Search for the cell housing the specified text and yield its [x, y] center coordinate. 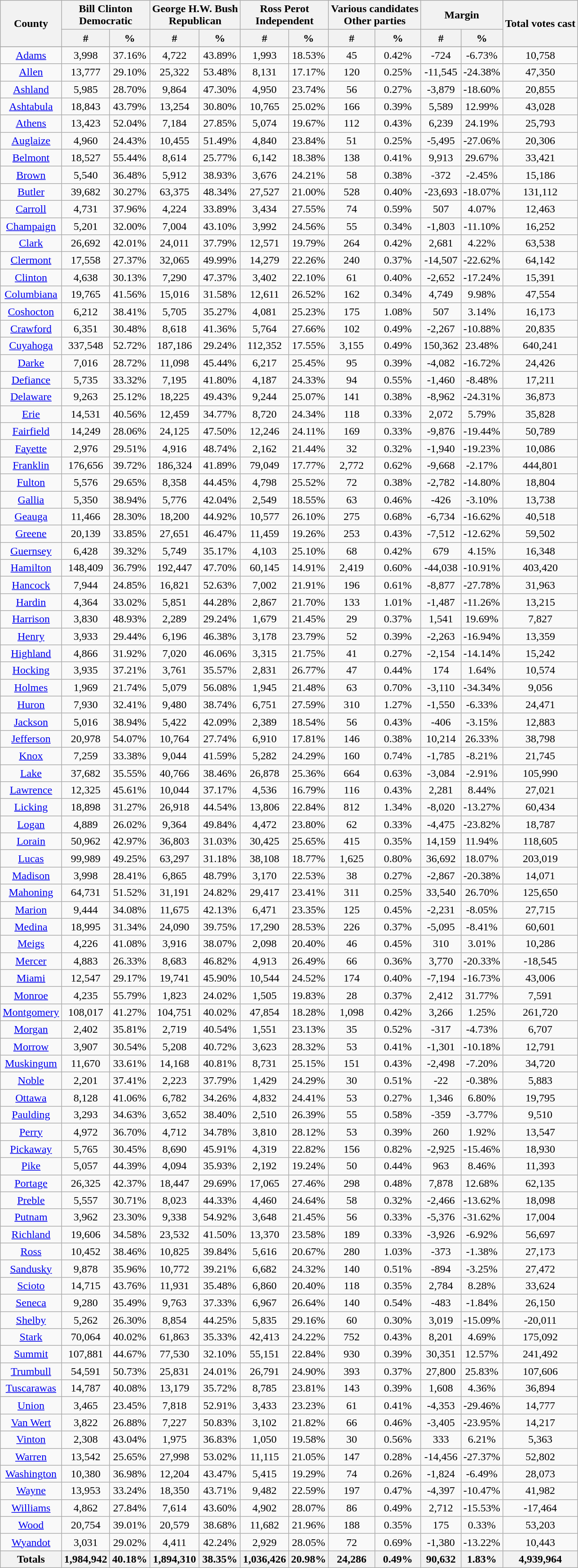
12,611 [264, 295]
2,162 [264, 448]
-2,925 [441, 1149]
20,306 [540, 141]
5,057 [85, 1166]
50 [352, 1166]
0.47% [398, 1491]
Monroe [31, 995]
52.04% [129, 123]
-19.23% [481, 448]
5,749 [174, 551]
12,791 [540, 1047]
-8.05% [481, 910]
8,618 [174, 329]
29.02% [129, 1542]
-10.88% [481, 329]
-8.21% [481, 756]
Totals [31, 1559]
26.39% [309, 1115]
36,894 [540, 1388]
4,913 [264, 961]
1,541 [441, 619]
3,676 [264, 175]
34.63% [129, 1115]
45.90% [220, 978]
333 [441, 1440]
21.05% [309, 1457]
61,863 [174, 1337]
-3,110 [441, 687]
Clark [31, 243]
48.93% [129, 619]
264 [352, 243]
3,761 [174, 670]
8.44% [481, 790]
18,804 [540, 482]
12.57% [481, 1354]
240 [352, 260]
1,608 [441, 1388]
19,765 [85, 295]
-11,545 [441, 72]
50,962 [85, 841]
11,931 [174, 1286]
8.46% [481, 1166]
31.27% [129, 807]
41.80% [220, 380]
27,651 [174, 534]
-13.27% [481, 807]
5,616 [264, 1251]
24,125 [174, 431]
44.67% [129, 1354]
19.69% [481, 619]
Hocking [31, 670]
33.85% [129, 534]
10,443 [540, 1542]
27,527 [264, 192]
-29.46% [481, 1405]
9,878 [85, 1268]
Delaware [31, 397]
275 [352, 517]
28.30% [129, 517]
-20.33% [481, 961]
44.45% [220, 482]
46.06% [220, 653]
50.83% [220, 1423]
Lucas [31, 859]
24.43% [129, 141]
6,351 [85, 329]
21.91% [309, 585]
19.58% [309, 1440]
41.89% [220, 465]
41 [352, 653]
24.19% [481, 123]
23.79% [309, 636]
9,244 [264, 397]
18,200 [174, 517]
Athens [31, 123]
4,638 [85, 277]
23.80% [309, 824]
2,719 [174, 1029]
40.08% [129, 1388]
Morgan [31, 1029]
3,992 [264, 226]
4,226 [85, 944]
2,867 [264, 602]
169 [352, 431]
Gallia [31, 500]
175,092 [540, 1337]
107,606 [540, 1371]
Geauga [31, 517]
24,426 [540, 363]
3,770 [441, 961]
27.66% [309, 329]
12,459 [174, 414]
7,818 [174, 1405]
-10.18% [481, 1047]
13,370 [264, 1234]
39.75% [220, 927]
27.85% [220, 123]
Medina [31, 927]
21.82% [309, 1423]
8,720 [264, 414]
33.02% [129, 602]
-9,876 [441, 431]
3,178 [264, 636]
42.04% [220, 500]
186,324 [174, 465]
64,142 [540, 260]
Ross PerotIndependent [284, 15]
11,466 [85, 517]
41.56% [129, 295]
5,765 [85, 1149]
196 [352, 585]
Mahoning [31, 893]
1.92% [481, 1132]
37.17% [220, 790]
102 [352, 329]
415 [352, 841]
34.77% [220, 414]
24,286 [352, 1559]
-6.49% [481, 1474]
-18.60% [481, 89]
36.98% [129, 1474]
Fayette [31, 448]
45.91% [220, 1149]
25.52% [309, 482]
-23.82% [481, 824]
5,851 [174, 602]
44.92% [220, 517]
54.92% [220, 1217]
60,145 [264, 568]
241,492 [540, 1354]
4,883 [85, 961]
18,350 [174, 1491]
-18,545 [540, 961]
-22 [441, 1081]
8.28% [481, 1286]
Madison [31, 876]
35.49% [129, 1303]
3,962 [85, 1217]
30,351 [441, 1354]
37.96% [129, 209]
37,682 [85, 773]
10,452 [85, 1251]
14,249 [85, 431]
20,978 [85, 739]
-14,507 [441, 260]
35.81% [129, 1029]
18,098 [540, 1200]
29.16% [309, 1320]
-1.84% [481, 1303]
53.48% [220, 72]
23.84% [309, 141]
107,881 [85, 1354]
9,056 [540, 687]
2,192 [264, 1166]
6,751 [264, 705]
8,131 [264, 72]
35.33% [220, 1337]
29.67% [481, 158]
Tuscarawas [31, 1388]
0.28% [398, 1457]
25.07% [309, 397]
28.07% [309, 1508]
-6.92% [481, 1234]
Trumbull [31, 1371]
930 [352, 1354]
29.10% [129, 72]
-16.72% [481, 363]
5,363 [540, 1440]
32.41% [129, 705]
28,073 [540, 1474]
5,912 [174, 175]
28.72% [129, 363]
31.58% [220, 295]
17.81% [309, 739]
Lorain [31, 841]
6.21% [481, 1440]
29 [352, 619]
27,173 [540, 1251]
-4,475 [441, 824]
-14.80% [481, 482]
21.74% [129, 687]
29.51% [129, 448]
Muskingum [31, 1064]
Henry [31, 636]
40.54% [220, 1029]
4.69% [481, 1337]
23.58% [309, 1234]
Fulton [31, 482]
260 [441, 1132]
23.81% [309, 1388]
17,558 [85, 260]
7,944 [85, 585]
19,741 [174, 978]
46.47% [220, 534]
Miami [31, 978]
151 [352, 1064]
-1.38% [481, 1251]
41.08% [129, 944]
-4,082 [441, 363]
49.25% [129, 859]
17.55% [309, 346]
0.48% [398, 1183]
33,540 [441, 893]
Darke [31, 363]
13,254 [174, 106]
30.80% [220, 106]
-359 [441, 1115]
5,985 [85, 89]
18.53% [309, 55]
-4.73% [481, 1029]
17,065 [264, 1183]
13,542 [85, 1457]
6,212 [85, 312]
-19.44% [481, 431]
-13.22% [481, 1542]
35.17% [220, 551]
5,350 [85, 500]
18,447 [174, 1183]
-373 [441, 1251]
60,601 [540, 927]
42.13% [220, 910]
Portage [31, 1183]
4,960 [85, 141]
40.81% [220, 1064]
-5,095 [441, 927]
35.55% [129, 773]
1.03% [398, 1251]
14,279 [264, 260]
Auglaize [31, 141]
1,894,310 [174, 1559]
Ashland [31, 89]
Fairfield [31, 431]
1,679 [264, 619]
3,830 [85, 619]
28.06% [129, 431]
32 [352, 448]
42,413 [264, 1337]
-3.15% [481, 722]
9,482 [264, 1491]
Wyandot [31, 1542]
3,935 [85, 670]
63,538 [540, 243]
16,821 [174, 585]
12,325 [85, 790]
-5,376 [441, 1217]
-6.73% [481, 55]
-3.77% [481, 1115]
31.92% [129, 653]
25.23% [309, 312]
9.98% [481, 295]
Williams [31, 1508]
5,282 [264, 756]
311 [352, 893]
26.02% [129, 824]
5,705 [174, 312]
-34.34% [481, 687]
3,465 [85, 1405]
0.70% [398, 687]
Butler [31, 192]
35 [352, 1029]
20,139 [85, 534]
-1,824 [441, 1474]
12,883 [540, 722]
7,878 [441, 1183]
5.79% [481, 414]
-1,380 [441, 1542]
2,784 [441, 1286]
112 [352, 123]
Morrow [31, 1047]
63,297 [174, 859]
40,766 [174, 773]
108,017 [85, 1012]
52.63% [220, 585]
28.53% [309, 927]
-2,652 [441, 277]
34.78% [220, 1132]
28.05% [309, 1542]
47 [352, 670]
35.72% [220, 1388]
27.37% [129, 260]
-11.26% [481, 602]
0.61% [398, 585]
24.32% [309, 1268]
1.34% [398, 807]
133 [352, 602]
Pike [31, 1166]
3.14% [481, 312]
Columbiana [31, 295]
5,201 [85, 226]
0.26% [398, 1474]
1.01% [398, 602]
Pickaway [31, 1149]
37.33% [220, 1303]
-27.06% [481, 141]
13,738 [540, 500]
-724 [441, 55]
176,656 [85, 465]
0.55% [398, 380]
Margin [462, 15]
33.38% [129, 756]
27.59% [309, 705]
-426 [441, 500]
-14,456 [441, 1457]
49.43% [220, 397]
41.59% [220, 756]
25.77% [220, 158]
18,843 [85, 106]
38 [352, 876]
Crawford [31, 329]
29.44% [129, 636]
Seneca [31, 1303]
Scioto [31, 1286]
18,225 [174, 397]
5,735 [85, 380]
18.38% [309, 158]
9,913 [441, 158]
162 [352, 295]
8,731 [264, 1064]
104,751 [174, 1012]
Union [31, 1405]
0.54% [398, 1303]
22.26% [309, 260]
Ross [31, 1251]
21.00% [309, 192]
26.64% [309, 1303]
3,293 [85, 1115]
38.68% [220, 1525]
-15.46% [481, 1149]
24.33% [309, 380]
5,764 [264, 329]
Holmes [31, 687]
26,150 [540, 1303]
6,865 [174, 876]
95 [352, 363]
4,235 [85, 995]
26.77% [309, 670]
-20,011 [540, 1320]
-2,267 [441, 329]
26.30% [129, 1320]
62 [352, 824]
25,831 [174, 1371]
2,389 [264, 722]
11,459 [264, 534]
60,434 [540, 807]
10,772 [174, 1268]
46.38% [220, 636]
10,764 [174, 739]
0.69% [398, 1542]
13,777 [85, 72]
23.30% [129, 1217]
-9,668 [441, 465]
43,028 [540, 106]
42.09% [220, 722]
Clermont [31, 260]
-10.47% [481, 1491]
280 [352, 1251]
42.97% [129, 841]
24.41% [309, 1098]
43.76% [129, 1286]
27.55% [309, 209]
25.10% [309, 551]
6,196 [174, 636]
26,791 [264, 1371]
43.71% [220, 1491]
26.49% [309, 961]
24.21% [309, 175]
4,103 [264, 551]
47.37% [220, 277]
-17.24% [481, 277]
-2,466 [441, 1200]
-4,353 [441, 1405]
54.07% [129, 739]
7,827 [540, 619]
31.18% [220, 859]
36.70% [129, 1132]
47,554 [540, 295]
14,787 [85, 1388]
12,204 [174, 1474]
203,019 [540, 859]
23.74% [309, 89]
Highland [31, 653]
24.34% [309, 414]
Warren [31, 1457]
664 [352, 773]
3,170 [264, 876]
6,860 [264, 1286]
0.36% [398, 961]
26.70% [481, 893]
9,338 [174, 1217]
1.25% [481, 1012]
125,650 [540, 893]
24.64% [309, 1200]
Licking [31, 807]
38.74% [220, 705]
43.89% [220, 55]
25.45% [309, 363]
Shelby [31, 1320]
0.58% [398, 1115]
Defiance [31, 380]
25.83% [481, 1371]
23.23% [309, 1405]
1.08% [398, 312]
9,364 [174, 824]
70,064 [85, 1337]
12.68% [481, 1183]
45.61% [129, 790]
0.68% [398, 517]
17.77% [309, 465]
44.28% [220, 602]
0.56% [398, 1440]
0.30% [398, 1320]
4,472 [264, 824]
-6.33% [481, 705]
Knox [31, 756]
27.84% [129, 1508]
3,433 [264, 1405]
99,989 [85, 859]
77,530 [174, 1354]
-3,084 [441, 773]
25.02% [309, 106]
337,548 [85, 346]
13,806 [264, 807]
23.45% [129, 1405]
679 [441, 551]
18.07% [481, 859]
-24.31% [481, 397]
1,625 [352, 859]
36,692 [441, 859]
-16.73% [481, 978]
32,065 [174, 260]
10,765 [264, 106]
18.55% [309, 500]
4,832 [264, 1098]
52 [352, 636]
20,855 [540, 89]
4,364 [85, 602]
94 [352, 380]
-7,194 [441, 978]
30.48% [129, 329]
-5,495 [441, 141]
-8.41% [481, 927]
-1,550 [441, 705]
0.52% [398, 1029]
Noble [31, 1081]
38.35% [220, 1559]
Lawrence [31, 790]
50.73% [129, 1371]
4,319 [264, 1149]
-20.38% [481, 876]
6,239 [441, 123]
33.32% [129, 380]
-2,498 [441, 1064]
4,722 [174, 55]
26,692 [85, 243]
30,425 [264, 841]
1,098 [352, 1012]
5,883 [540, 1081]
2,289 [174, 619]
14,159 [441, 841]
26,878 [264, 773]
19.24% [309, 1166]
-3,926 [441, 1234]
3,402 [264, 277]
3,434 [264, 209]
11,393 [540, 1166]
53,203 [540, 1525]
14,217 [540, 1423]
35,828 [540, 414]
-13.62% [481, 1200]
86 [352, 1508]
125 [352, 910]
43,006 [540, 978]
24.90% [309, 1371]
-2,782 [441, 482]
-16.62% [481, 517]
-2,231 [441, 910]
31,191 [174, 893]
15,242 [540, 653]
20.98% [309, 1559]
6,682 [264, 1268]
-12.62% [481, 534]
Hancock [31, 585]
10,214 [441, 739]
3,652 [174, 1115]
7,227 [174, 1423]
28 [352, 995]
4,460 [264, 1200]
2,549 [264, 500]
4,749 [441, 295]
-16.94% [481, 636]
43.04% [129, 1440]
0.59% [398, 209]
16,252 [540, 226]
4.22% [481, 243]
37.41% [129, 1081]
11,670 [85, 1064]
Richland [31, 1234]
52.72% [129, 346]
7,195 [174, 380]
49.84% [220, 824]
9,263 [85, 397]
4.15% [481, 551]
9,444 [85, 910]
261,720 [540, 1012]
38.07% [220, 944]
-4,397 [441, 1491]
21.70% [309, 602]
36.48% [129, 175]
-2,867 [441, 876]
51.52% [129, 893]
13,359 [540, 636]
38.41% [129, 312]
20,835 [540, 329]
5,208 [174, 1047]
963 [441, 1166]
34.58% [129, 1234]
23.35% [309, 910]
Hardin [31, 602]
30.13% [129, 277]
15,391 [540, 277]
120 [352, 72]
Van Wert [31, 1423]
16.79% [309, 790]
Adams [31, 55]
55,151 [264, 1354]
10,577 [264, 517]
46 [352, 944]
Mercer [31, 961]
42.24% [220, 1542]
79,049 [264, 465]
18,930 [540, 1149]
35.96% [129, 1268]
8,023 [174, 1200]
17,211 [540, 380]
7,184 [174, 123]
32.10% [220, 1354]
31.77% [481, 995]
34,720 [540, 1064]
18.77% [309, 859]
8,614 [174, 158]
29.69% [220, 1183]
24.52% [309, 978]
8,690 [174, 1149]
41,982 [540, 1491]
3,155 [352, 346]
24.11% [309, 431]
3,907 [85, 1047]
2,831 [264, 670]
148,409 [85, 568]
-8,962 [441, 397]
32.00% [129, 226]
-3,405 [441, 1423]
3,916 [174, 944]
26.52% [309, 295]
52.91% [220, 1405]
9,280 [85, 1303]
12,571 [264, 243]
31.03% [220, 841]
-3.10% [481, 500]
12,547 [85, 978]
0.80% [398, 859]
24.56% [309, 226]
6,967 [264, 1303]
10,044 [174, 790]
4,939,964 [540, 1559]
30.54% [129, 1047]
5,540 [85, 175]
150,362 [441, 346]
13,953 [85, 1491]
27,715 [540, 910]
19.83% [309, 995]
-483 [441, 1303]
47.30% [220, 89]
8,128 [85, 1098]
192,447 [174, 568]
Harrison [31, 619]
298 [352, 1183]
-1,460 [441, 380]
46.82% [220, 961]
156 [352, 1149]
1,993 [264, 55]
2,929 [264, 1542]
19.79% [309, 243]
37.16% [129, 55]
27,021 [540, 790]
-31.62% [481, 1217]
48.79% [220, 876]
-2.45% [481, 175]
17,004 [540, 1217]
Bill ClintonDemocratic [106, 15]
16,173 [540, 312]
-2,263 [441, 636]
146 [352, 739]
43.60% [220, 1508]
45.44% [220, 363]
13,215 [540, 602]
Jackson [31, 722]
-15.53% [481, 1508]
6,910 [264, 739]
14.91% [309, 568]
9,510 [540, 1115]
53.02% [220, 1457]
Belmont [31, 158]
55.44% [129, 158]
1,551 [264, 1029]
0.60% [398, 568]
7,290 [174, 277]
39.32% [129, 551]
34.26% [220, 1098]
County [31, 23]
403,420 [540, 568]
1.83% [481, 1559]
5,074 [264, 123]
9,480 [174, 705]
47,350 [540, 72]
Vinton [31, 1440]
-10.91% [481, 568]
23,532 [174, 1234]
4,411 [174, 1542]
21.44% [309, 448]
33,421 [540, 158]
27.46% [309, 1183]
24,090 [174, 927]
-24.38% [481, 72]
3,648 [264, 1217]
752 [352, 1337]
7,020 [174, 653]
2,976 [85, 448]
64,731 [85, 893]
2,098 [264, 944]
39.21% [220, 1268]
116 [352, 790]
4,916 [174, 448]
23.48% [481, 346]
-1,785 [441, 756]
166 [352, 106]
30.45% [129, 1149]
Allen [31, 72]
17.17% [309, 72]
2,712 [441, 1508]
-1,487 [441, 602]
16,348 [540, 551]
7,016 [85, 363]
3,810 [264, 1132]
-1,301 [441, 1047]
Champaign [31, 226]
-406 [441, 722]
6,142 [264, 158]
28.12% [309, 1132]
26.88% [129, 1423]
4.07% [481, 209]
35.48% [220, 1286]
51.49% [220, 141]
4,094 [174, 1166]
2,772 [352, 465]
1,975 [174, 1440]
4,840 [264, 141]
44.25% [220, 1320]
2,308 [85, 1440]
0.74% [398, 756]
34.08% [129, 910]
11,098 [174, 363]
Huron [31, 705]
-18.07% [481, 192]
36.83% [220, 1440]
-8,877 [441, 585]
18,898 [85, 807]
14,715 [85, 1286]
43.10% [220, 226]
19.26% [309, 534]
Marion [31, 910]
4,081 [264, 312]
-2,154 [441, 653]
18,787 [540, 824]
40,518 [540, 517]
4,866 [85, 653]
-1,803 [441, 226]
28.70% [129, 89]
3.01% [481, 944]
Meigs [31, 944]
17,290 [264, 927]
4,731 [85, 209]
49.99% [220, 260]
31,963 [540, 585]
5,016 [85, 722]
1.64% [481, 670]
105,990 [540, 773]
Stark [31, 1337]
25.36% [309, 773]
Clinton [31, 277]
42.01% [129, 243]
48.74% [220, 448]
-8,020 [441, 807]
39,682 [85, 192]
5,576 [85, 482]
33.89% [220, 209]
-11.10% [481, 226]
13,423 [85, 123]
54,591 [85, 1371]
18,995 [85, 927]
-2.91% [481, 773]
3,266 [441, 1012]
131,112 [540, 192]
30.27% [129, 192]
40.72% [220, 1047]
56,697 [540, 1234]
31.34% [129, 927]
5,079 [174, 687]
22.53% [309, 876]
0.82% [398, 1149]
0.63% [398, 773]
29.17% [129, 978]
22.59% [309, 1491]
33.61% [129, 1064]
143 [352, 1388]
8,785 [264, 1388]
25,793 [540, 123]
Coshocton [31, 312]
60 [352, 1320]
22.10% [309, 277]
20,754 [85, 1525]
25,322 [174, 72]
141 [352, 397]
Montgomery [31, 1012]
4,536 [264, 790]
68 [352, 551]
4,187 [264, 380]
Summit [31, 1354]
15,016 [174, 295]
35.57% [220, 670]
-372 [441, 175]
39.01% [129, 1525]
2,201 [85, 1081]
40.18% [129, 1559]
3,315 [264, 653]
44.33% [220, 1200]
Brown [31, 175]
-1,940 [441, 448]
1,945 [264, 687]
197 [352, 1491]
50,789 [540, 431]
45 [352, 55]
188 [352, 1525]
3,019 [441, 1320]
27.74% [220, 739]
7,002 [264, 585]
5,776 [174, 500]
Washington [31, 1474]
-22.62% [481, 260]
-894 [441, 1268]
11.94% [481, 841]
24.22% [309, 1337]
1,984,942 [85, 1559]
11,682 [264, 1525]
24,011 [174, 243]
24,471 [540, 705]
118,605 [540, 841]
2,419 [352, 568]
55.79% [129, 995]
29,417 [264, 893]
Guernsey [31, 551]
28.32% [309, 1047]
8,358 [174, 482]
90,632 [441, 1559]
2,510 [264, 1115]
Franklin [31, 465]
Wayne [31, 1491]
-7,512 [441, 534]
-23.95% [481, 1423]
4,712 [174, 1132]
444,801 [540, 465]
253 [352, 534]
4,862 [85, 1508]
-15.09% [481, 1320]
36,803 [174, 841]
20.67% [309, 1251]
528 [352, 192]
56.08% [220, 687]
6,471 [264, 910]
35.93% [220, 1166]
8,201 [441, 1337]
112,352 [264, 346]
1.27% [398, 705]
15,186 [540, 175]
62,135 [540, 1183]
-23,693 [441, 192]
26.10% [309, 517]
10,086 [540, 448]
10,380 [85, 1474]
43.79% [129, 106]
4.36% [481, 1388]
2,281 [441, 790]
2,681 [441, 243]
10,544 [264, 978]
33.24% [129, 1491]
18.54% [309, 722]
47.70% [220, 568]
10,574 [540, 670]
Hamilton [31, 568]
-317 [441, 1029]
2,072 [441, 414]
25.12% [129, 397]
18,527 [85, 158]
-7.20% [481, 1064]
59,502 [540, 534]
Lake [31, 773]
Logan [31, 824]
10,455 [174, 141]
41.27% [129, 1012]
14,071 [540, 876]
9,044 [174, 756]
Various candidatesOther parties [375, 15]
1,823 [174, 995]
11,115 [264, 1457]
4,224 [174, 209]
6.80% [481, 1098]
1,429 [264, 1081]
8,683 [174, 961]
9,763 [174, 1303]
40.56% [129, 414]
12.99% [481, 106]
160 [352, 756]
-3,879 [441, 89]
7,259 [85, 756]
29.65% [129, 482]
14,531 [85, 414]
10,825 [174, 1251]
19,606 [85, 1234]
1,505 [264, 995]
5,262 [85, 1320]
4,950 [264, 89]
226 [352, 927]
3,933 [85, 636]
12,463 [540, 209]
Preble [31, 1200]
26,918 [174, 807]
4,889 [85, 824]
21,745 [540, 756]
-27.37% [481, 1457]
189 [352, 1234]
1,050 [264, 1440]
44.39% [129, 1166]
-2.17% [481, 465]
27,998 [174, 1457]
4,902 [264, 1508]
10,286 [540, 944]
6,782 [174, 1098]
24.02% [220, 995]
7,614 [174, 1508]
3,822 [85, 1423]
Total votes cast [540, 23]
26,325 [85, 1183]
38.93% [220, 175]
Sandusky [31, 1268]
23.13% [309, 1029]
39.72% [129, 465]
19.67% [309, 123]
147 [352, 1457]
38,798 [540, 739]
43.47% [220, 1474]
21.96% [309, 1525]
1,346 [441, 1098]
24.85% [129, 585]
36,873 [540, 397]
Paulding [31, 1115]
10,758 [540, 55]
24.01% [220, 1371]
3,031 [85, 1542]
812 [352, 807]
2,402 [85, 1029]
27,800 [441, 1371]
6,707 [540, 1029]
Cuyahoga [31, 346]
George H.W. BushRepublican [195, 15]
1,036,426 [264, 1559]
25.15% [309, 1064]
13,179 [174, 1388]
-3.25% [481, 1268]
Wood [31, 1525]
41.36% [220, 329]
20,579 [174, 1525]
13,547 [540, 1132]
Jefferson [31, 739]
187,186 [174, 346]
5,422 [174, 722]
138 [352, 158]
9,864 [174, 89]
3,102 [264, 1423]
21.48% [309, 687]
8,854 [174, 1320]
-27.78% [481, 585]
36.79% [129, 568]
39.84% [220, 1251]
24.82% [220, 893]
Carroll [31, 209]
11,675 [174, 910]
47,854 [264, 1012]
4,972 [85, 1132]
18.28% [309, 1012]
393 [352, 1371]
19.29% [309, 1474]
33,624 [540, 1286]
37.21% [129, 670]
38,108 [264, 859]
-14.14% [481, 653]
28.41% [129, 876]
Perry [31, 1132]
52,802 [540, 1457]
6,428 [85, 551]
48.34% [220, 192]
27,472 [540, 1268]
5,557 [85, 1200]
38.40% [220, 1115]
47.50% [220, 431]
5,589 [441, 106]
41.50% [220, 1234]
23.41% [309, 893]
35.27% [220, 312]
Greene [31, 534]
22.82% [309, 1149]
640,241 [540, 346]
14,168 [174, 1064]
0.62% [398, 465]
6,217 [264, 363]
2,412 [441, 995]
12,246 [264, 431]
Ashtabula [31, 106]
4,798 [264, 482]
7,591 [540, 995]
5,415 [264, 1474]
44.54% [220, 807]
-8.48% [481, 380]
-17,464 [540, 1508]
-0.38% [481, 1081]
Putnam [31, 1217]
21.75% [309, 653]
14,777 [540, 1405]
41.06% [129, 1098]
2,223 [174, 1081]
Ottawa [31, 1098]
1,969 [85, 687]
-6,734 [441, 517]
7,930 [85, 705]
3,623 [264, 1047]
51 [352, 141]
5,835 [264, 1320]
30.71% [129, 1200]
-44,038 [441, 568]
Erie [31, 414]
7,004 [174, 226]
63,375 [174, 192]
19,795 [540, 1098]
42.37% [129, 1183]
